Find where the given text appears and provide that cell's center as (x, y) coordinate. 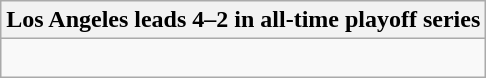
Los Angeles leads 4–2 in all-time playoff series (244, 20)
